Search for the cell housing the specified text and yield its (X, Y) center coordinate. 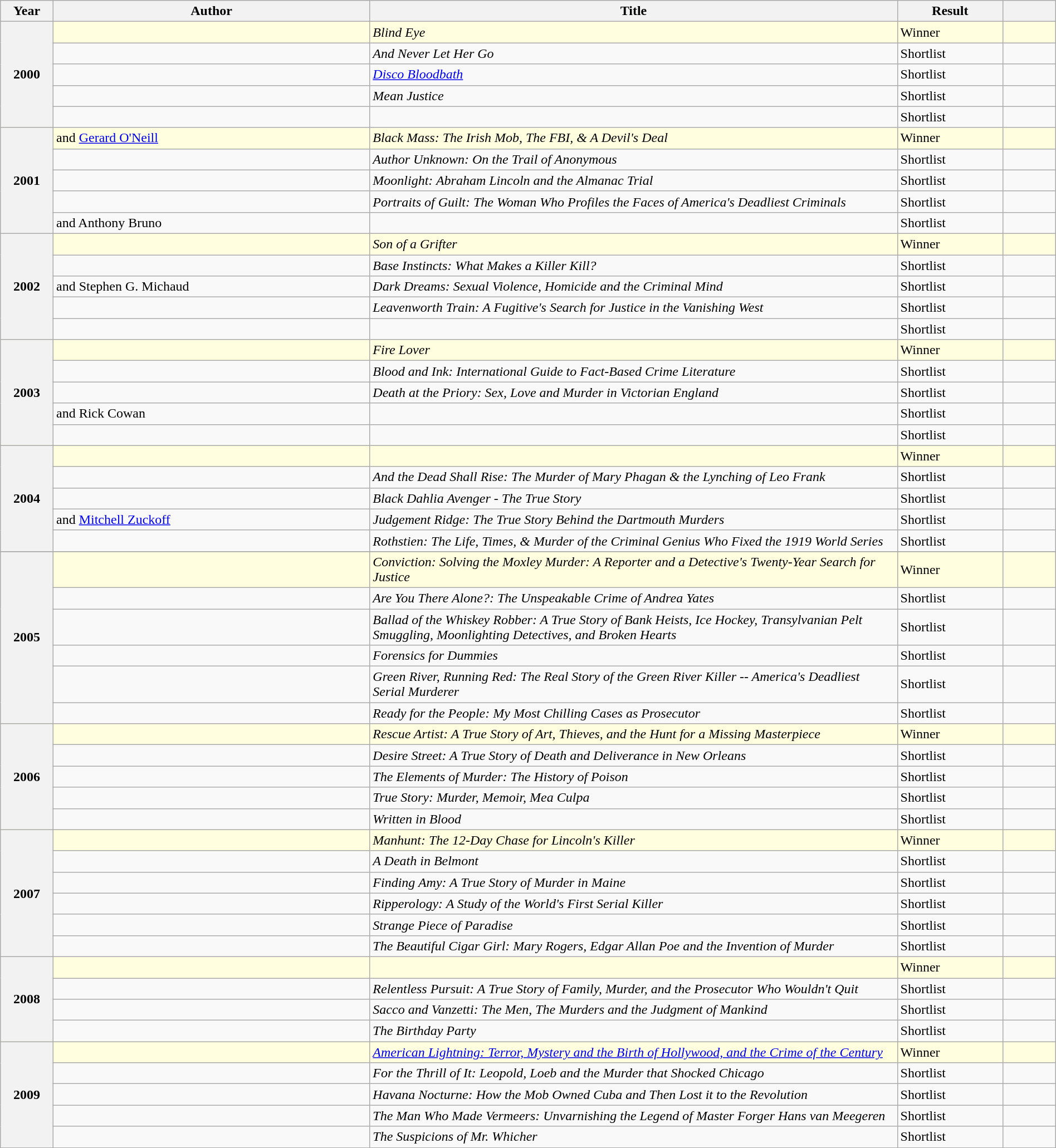
The Man Who Made Vermeers: Unvarnishing the Legend of Master Forger Hans van Meegeren (634, 1116)
The Beautiful Cigar Girl: Mary Rogers, Edgar Allan Poe and the Invention of Murder (634, 946)
Title (634, 11)
The Birthday Party (634, 1031)
Relentless Pursuit: A True Story of Family, Murder, and the Prosecutor Who Wouldn't Quit (634, 988)
and Mitchell Zuckoff (211, 519)
Dark Dreams: Sexual Violence, Homicide and the Criminal Mind (634, 287)
The Suspicions of Mr. Whicher (634, 1137)
Son of a Grifter (634, 244)
and Rick Cowan (211, 414)
Ballad of the Whiskey Robber: A True Story of Bank Heists, Ice Hockey, Transylvanian Pelt Smuggling, Moonlighting Detectives, and Broken Hearts (634, 627)
Havana Nocturne: How the Mob Owned Cuba and Then Lost it to the Revolution (634, 1095)
A Death in Belmont (634, 861)
The Elements of Murder: The History of Poison (634, 777)
Death at the Priory: Sex, Love and Murder in Victorian England (634, 393)
Portraits of Guilt: The Woman Who Profiles the Faces of America's Deadliest Criminals (634, 202)
Base Instincts: What Makes a Killer Kill? (634, 266)
2002 (27, 286)
Forensics for Dummies (634, 656)
Result (950, 11)
Blind Eye (634, 32)
2000 (27, 75)
and Gerard O'Neill (211, 138)
Year (27, 11)
Rothstien: The Life, Times, & Murder of the Criminal Genius Who Fixed the 1919 World Series (634, 541)
Conviction: Solving the Moxley Murder: A Reporter and a Detective's Twenty-Year Search for Justice (634, 569)
Rescue Artist: A True Story of Art, Thieves, and the Hunt for a Missing Masterpiece (634, 734)
Black Mass: The Irish Mob, The FBI, & A Devil's Deal (634, 138)
Green River, Running Red: The Real Story of the Green River Killer -- America's Deadliest Serial Murderer (634, 685)
Manhunt: The 12-Day Chase for Lincoln's Killer (634, 840)
Are You There Alone?: The Unspeakable Crime of Andrea Yates (634, 598)
Disco Bloodbath (634, 75)
Author Unknown: On the Trail of Anonymous (634, 159)
2009 (27, 1095)
and Stephen G. Michaud (211, 287)
True Story: Murder, Memoir, Mea Culpa (634, 798)
2007 (27, 893)
Finding Amy: A True Story of Murder in Maine (634, 882)
Black Dahlia Avenger - The True Story (634, 498)
Ripperology: A Study of the World's First Serial Killer (634, 904)
Judgement Ridge: The True Story Behind the Dartmouth Murders (634, 519)
2005 (27, 637)
Author (211, 11)
Desire Street: A True Story of Death and Deliverance in New Orleans (634, 755)
2003 (27, 393)
For the Thrill of It: Leopold, Loeb and the Murder that Shocked Chicago (634, 1073)
Strange Piece of Paradise (634, 925)
2004 (27, 498)
Sacco and Vanzetti: The Men, The Murders and the Judgment of Mankind (634, 1010)
Blood and Ink: International Guide to Fact-Based Crime Literature (634, 371)
American Lightning: Terror, Mystery and the Birth of Hollywood, and the Crime of the Century (634, 1052)
Ready for the People: My Most Chilling Cases as Prosecutor (634, 713)
Mean Justice (634, 96)
2006 (27, 777)
And the Dead Shall Rise: The Murder of Mary Phagan & the Lynching of Leo Frank (634, 477)
Moonlight: Abraham Lincoln and the Almanac Trial (634, 180)
Fire Lover (634, 350)
and Anthony Bruno (211, 223)
Leavenworth Train: A Fugitive's Search for Justice in the Vanishing West (634, 308)
2001 (27, 180)
Written in Blood (634, 819)
2008 (27, 999)
And Never Let Her Go (634, 53)
